Pinpoint the cell where the given text exists, returning its [x, y] midpoint coordinate. 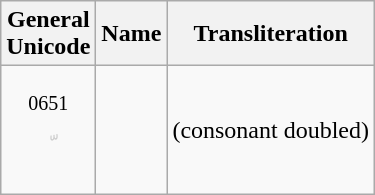
0651 ّ [48, 130]
Transliteration [271, 34]
GeneralUnicode [48, 34]
Name [132, 34]
(consonant doubled) [271, 130]
